Provide the [X, Y] coordinate of the cell's center where the given text is located.  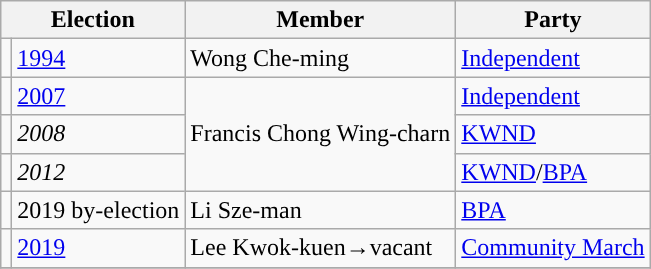
Party [553, 20]
KWND/BPA [553, 172]
2012 [98, 172]
2008 [98, 134]
2019 by-election [98, 210]
KWND [553, 134]
1994 [98, 58]
Lee Kwok-kuen→vacant [320, 248]
Election [93, 20]
Member [320, 20]
2019 [98, 248]
BPA [553, 210]
Li Sze-man [320, 210]
Wong Che-ming [320, 58]
Francis Chong Wing-charn [320, 134]
2007 [98, 96]
Community March [553, 248]
